Return the [X, Y] coordinate for the center point of the cell that contains the specified text.  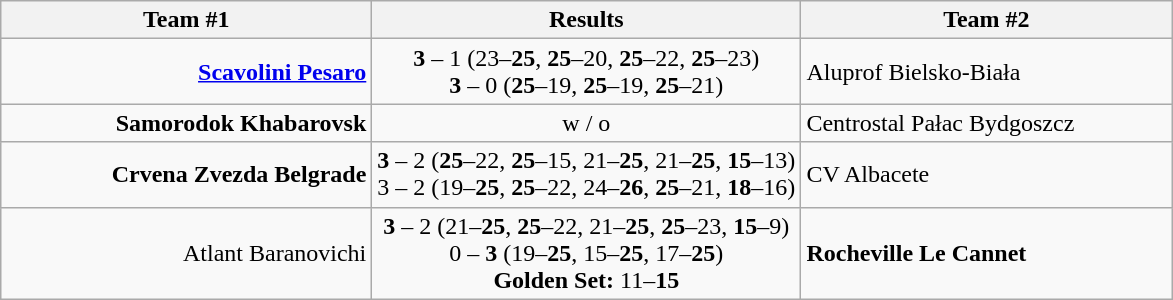
Aluprof Bielsko-Biała [986, 72]
Rocheville Le Cannet [986, 253]
Results [586, 20]
Samorodok Khabarovsk [186, 123]
Scavolini Pesaro [186, 72]
3 – 2 (25–22, 25–15, 21–25, 21–25, 15–13) 3 – 2 (19–25, 25–22, 24–26, 25–21, 18–16) [586, 174]
CV Albacete [986, 174]
w / o [586, 123]
Centrostal Pałac Bydgoszcz [986, 123]
Crvena Zvezda Belgrade [186, 174]
Team #1 [186, 20]
Atlant Baranovichi [186, 253]
3 – 2 (21–25, 25–22, 21–25, 25–23, 15–9)0 – 3 (19–25, 15–25, 17–25)Golden Set: 11–15 [586, 253]
3 – 1 (23–25, 25–20, 25–22, 25–23)3 – 0 (25–19, 25–19, 25–21) [586, 72]
Team #2 [986, 20]
